Output the (x, y) coordinate of the center of the cell containing the given text.  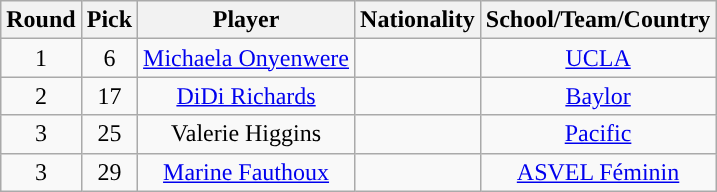
29 (109, 172)
Michaela Onyenwere (246, 58)
Nationality (418, 20)
Pacific (598, 134)
Player (246, 20)
Round (41, 20)
6 (109, 58)
Valerie Higgins (246, 134)
17 (109, 96)
2 (41, 96)
Pick (109, 20)
DiDi Richards (246, 96)
UCLA (598, 58)
1 (41, 58)
Marine Fauthoux (246, 172)
25 (109, 134)
Baylor (598, 96)
School/Team/Country (598, 20)
ASVEL Féminin (598, 172)
